Detect which cell encompasses the target text, then output its [x, y] center coordinate. 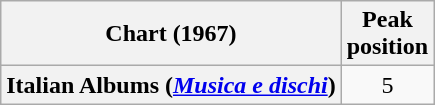
5 [387, 85]
Italian Albums (Musica e dischi) [171, 85]
Chart (1967) [171, 34]
Peakposition [387, 34]
